Search for the cell housing the specified text and yield its [x, y] center coordinate. 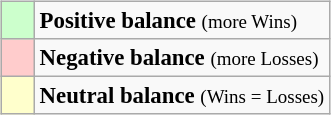
Neutral balance (Wins = Losses) [182, 96]
Positive balance (more Wins) [182, 21]
Negative balance (more Losses) [182, 58]
